For the text-containing cell, return its midpoint in (x, y) coordinate format. 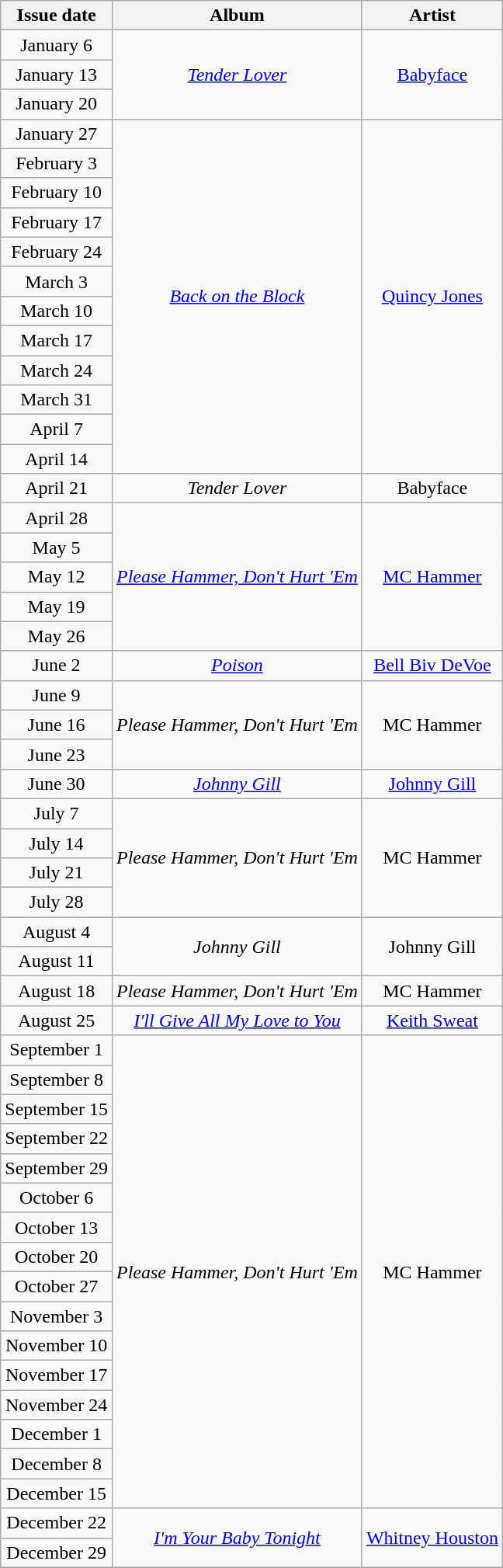
May 5 (57, 548)
April 7 (57, 429)
I'm Your Baby Tonight (237, 1538)
January 27 (57, 134)
June 2 (57, 666)
Bell Biv DeVoe (432, 666)
November 3 (57, 1316)
Artist (432, 16)
December 1 (57, 1434)
September 29 (57, 1168)
Album (237, 16)
November 10 (57, 1346)
October 20 (57, 1257)
March 10 (57, 311)
July 28 (57, 902)
March 31 (57, 400)
April 28 (57, 518)
December 15 (57, 1493)
September 1 (57, 1050)
October 27 (57, 1286)
I'll Give All My Love to You (237, 1020)
May 26 (57, 636)
January 13 (57, 75)
April 21 (57, 488)
July 14 (57, 843)
January 20 (57, 104)
Whitney Houston (432, 1538)
November 17 (57, 1375)
March 24 (57, 370)
September 22 (57, 1139)
August 25 (57, 1020)
June 9 (57, 695)
March 3 (57, 281)
September 15 (57, 1109)
Back on the Block (237, 297)
June 23 (57, 754)
February 17 (57, 222)
Keith Sweat (432, 1020)
February 24 (57, 252)
July 21 (57, 873)
Quincy Jones (432, 297)
June 30 (57, 784)
September 8 (57, 1080)
March 17 (57, 340)
November 24 (57, 1405)
October 13 (57, 1227)
Poison (237, 666)
December 8 (57, 1464)
April 14 (57, 459)
August 4 (57, 932)
January 6 (57, 45)
June 16 (57, 725)
December 29 (57, 1552)
December 22 (57, 1523)
February 10 (57, 193)
August 11 (57, 961)
May 19 (57, 607)
May 12 (57, 577)
July 7 (57, 813)
February 3 (57, 163)
Issue date (57, 16)
October 6 (57, 1198)
August 18 (57, 991)
